Extract the [x, y] coordinate from the center of the cell holding the provided text.  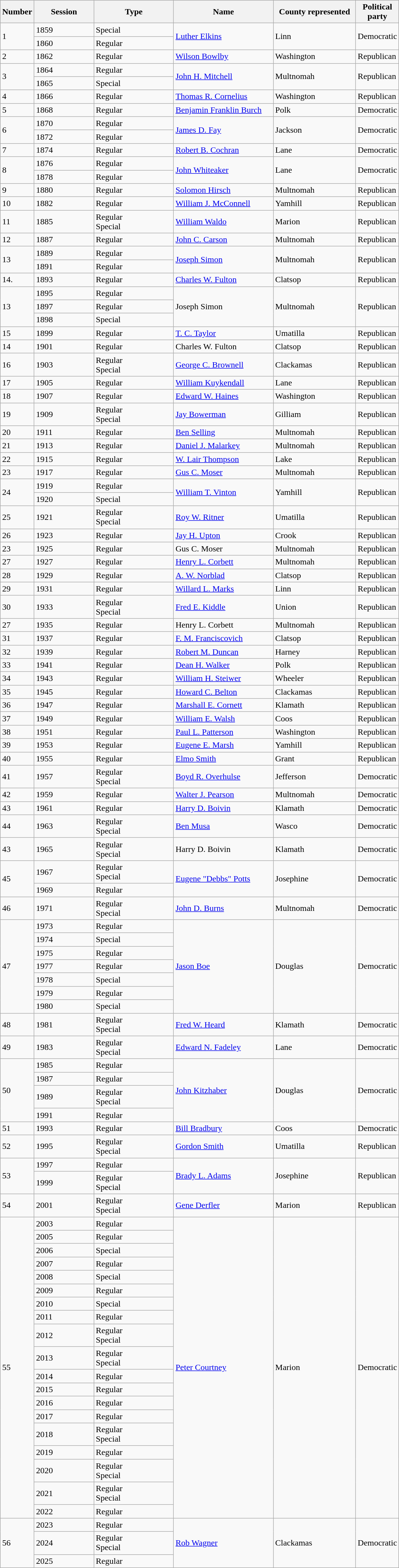
1999 [64, 1183]
2008 [64, 1277]
Lake [314, 459]
28 [17, 575]
14 [17, 346]
10 [17, 204]
32 [17, 652]
53 [17, 1176]
2014 [64, 1376]
Edward W. Haines [224, 396]
1905 [64, 383]
Daniel J. Malarkey [224, 446]
1957 [64, 776]
1911 [64, 432]
Roy W. Ritner [224, 517]
2025 [64, 1561]
1887 [64, 240]
49 [17, 1047]
26 [17, 535]
33 [17, 665]
William E. Walsh [224, 719]
John C. Carson [224, 240]
2003 [64, 1224]
5 [17, 110]
2016 [64, 1403]
1965 [64, 849]
3 [17, 77]
1981 [64, 1024]
Eugene E. Marsh [224, 745]
Boyd R. Overhulse [224, 776]
56 [17, 1543]
30 [17, 607]
Jefferson [314, 776]
1859 [64, 30]
2020 [64, 1471]
2015 [64, 1389]
Luther Elkins [224, 37]
2001 [64, 1205]
1874 [64, 150]
1920 [64, 499]
1987 [64, 1079]
22 [17, 459]
Wheeler [314, 679]
1980 [64, 1006]
2018 [64, 1434]
39 [17, 745]
Fred W. Heard [224, 1024]
9 [17, 190]
47 [17, 966]
1949 [64, 719]
1953 [64, 745]
Gordon Smith [224, 1146]
1865 [64, 83]
4 [17, 97]
Crook [314, 535]
1889 [64, 253]
20 [17, 432]
1909 [64, 414]
1878 [64, 177]
1974 [64, 940]
Jay H. Upton [224, 535]
Robert B. Cochran [224, 150]
48 [17, 1024]
1977 [64, 966]
25 [17, 517]
Solomon Hirsch [224, 190]
Harney [314, 652]
51 [17, 1128]
Robert M. Duncan [224, 652]
50 [17, 1090]
1995 [64, 1146]
Marshall E. Cornett [224, 705]
2012 [64, 1335]
1913 [64, 446]
Grant [314, 759]
41 [17, 776]
1937 [64, 638]
Fred E. Kiddle [224, 607]
1862 [64, 57]
Elmo Smith [224, 759]
1963 [64, 826]
1943 [64, 679]
1870 [64, 123]
Peter Courtney [224, 1368]
1893 [64, 280]
2023 [64, 1525]
Benjamin Franklin Burch [224, 110]
2022 [64, 1511]
38 [17, 732]
Wilson Bowlby [224, 57]
1971 [64, 908]
2010 [64, 1304]
F. M. Franciscovich [224, 638]
1969 [64, 890]
1927 [64, 562]
Union [314, 607]
Walter J. Pearson [224, 795]
1959 [64, 795]
Name [224, 12]
Willard L. Marks [224, 589]
Jackson [314, 130]
Gene Derfler [224, 1205]
Edward N. Fadeley [224, 1047]
1895 [64, 293]
1991 [64, 1115]
2017 [64, 1416]
1915 [64, 459]
1955 [64, 759]
Dean H. Walker [224, 665]
8 [17, 170]
1903 [64, 364]
1997 [64, 1164]
2 [17, 57]
1939 [64, 652]
31 [17, 638]
Paul L. Patterson [224, 732]
1975 [64, 953]
Gilliam [314, 414]
18 [17, 396]
1901 [64, 346]
1891 [64, 266]
Rob Wagner [224, 1543]
1973 [64, 926]
Type [134, 12]
1882 [64, 204]
2005 [64, 1237]
2006 [64, 1250]
1 [17, 37]
46 [17, 908]
T. C. Taylor [224, 333]
34 [17, 679]
1866 [64, 97]
21 [17, 446]
1868 [64, 110]
1899 [64, 333]
Jason Boe [224, 966]
14. [17, 280]
John D. Burns [224, 908]
1860 [64, 43]
1993 [64, 1128]
1921 [64, 517]
52 [17, 1146]
County represented [314, 12]
1917 [64, 472]
2011 [64, 1317]
1876 [64, 163]
1925 [64, 549]
1935 [64, 625]
29 [17, 589]
Thomas R. Cornelius [224, 97]
17 [17, 383]
W. Lair Thompson [224, 459]
Session [64, 12]
2024 [64, 1543]
42 [17, 795]
Ben Selling [224, 432]
Political party [378, 12]
6 [17, 130]
1978 [64, 980]
James D. Fay [224, 130]
Bill Bradbury [224, 1128]
1985 [64, 1065]
Eugene "Debbs" Potts [224, 878]
24 [17, 492]
40 [17, 759]
1983 [64, 1047]
1947 [64, 705]
1897 [64, 306]
Howard C. Belton [224, 692]
1979 [64, 993]
1864 [64, 70]
1931 [64, 589]
1919 [64, 486]
44 [17, 826]
1907 [64, 396]
12 [17, 240]
1967 [64, 872]
1945 [64, 692]
Ben Musa [224, 826]
2007 [64, 1264]
Wasco [314, 826]
1961 [64, 808]
2013 [64, 1358]
2019 [64, 1453]
35 [17, 692]
1872 [64, 137]
William T. Vinton [224, 492]
1989 [64, 1097]
George C. Brownell [224, 364]
William Kuykendall [224, 383]
John Kitzhaber [224, 1090]
1898 [64, 320]
William J. McConnell [224, 204]
Brady L. Adams [224, 1176]
7 [17, 150]
16 [17, 364]
1885 [64, 222]
2021 [64, 1493]
55 [17, 1368]
William H. Steiwer [224, 679]
19 [17, 414]
36 [17, 705]
37 [17, 719]
1933 [64, 607]
54 [17, 1205]
1880 [64, 190]
Jay Bowerman [224, 414]
15 [17, 333]
John Whiteaker [224, 170]
1923 [64, 535]
45 [17, 878]
1941 [64, 665]
John H. Mitchell [224, 77]
1951 [64, 732]
Number [17, 12]
William Waldo [224, 222]
11 [17, 222]
A. W. Norblad [224, 575]
2009 [64, 1290]
1929 [64, 575]
